Return [X, Y] of the center of cell containing provided text 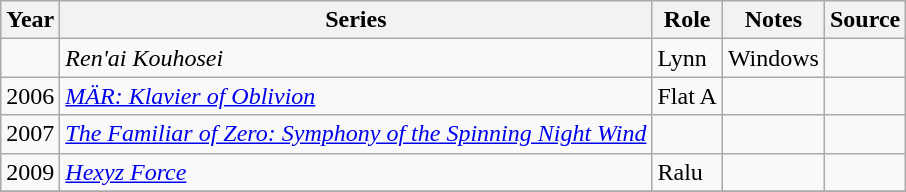
MÄR: Klavier of Oblivion [356, 96]
Year [30, 20]
Ralu [687, 172]
Lynn [687, 58]
Notes [773, 20]
2006 [30, 96]
Hexyz Force [356, 172]
The Familiar of Zero: Symphony of the Spinning Night Wind [356, 134]
Source [864, 20]
Windows [773, 58]
Ren'ai Kouhosei [356, 58]
Series [356, 20]
2009 [30, 172]
Role [687, 20]
Flat A [687, 96]
2007 [30, 134]
